Capture the cell that displays the provided text and extract its [X, Y] central coordinate. 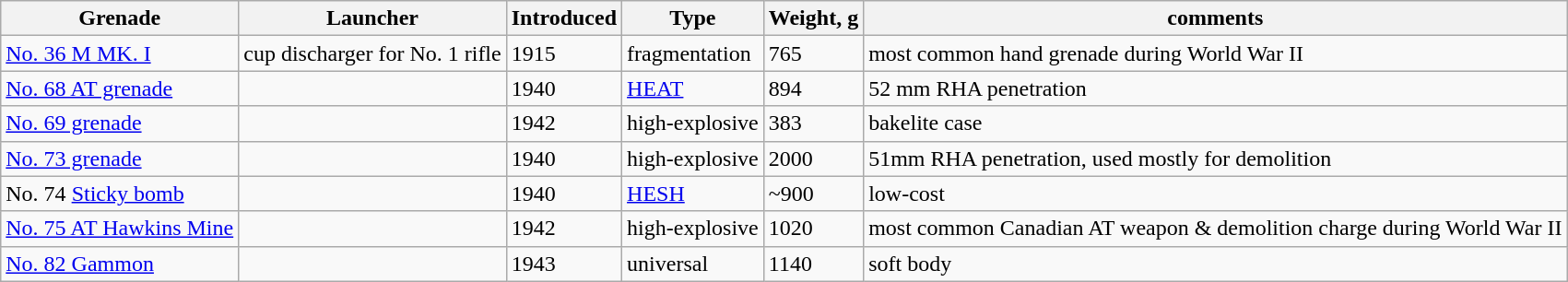
51mm RHA penetration, used mostly for demolition [1215, 159]
~900 [813, 194]
No. 73 grenade [120, 159]
No. 82 Gammon [120, 264]
HEAT [693, 88]
No. 75 AT Hawkins Mine [120, 229]
Launcher [372, 18]
52 mm RHA penetration [1215, 88]
universal [693, 264]
2000 [813, 159]
comments [1215, 18]
Introduced [564, 18]
No. 68 AT grenade [120, 88]
cup discharger for No. 1 rifle [372, 53]
Weight, g [813, 18]
most common Canadian AT weapon & demolition charge during World War II [1215, 229]
most common hand grenade during World War II [1215, 53]
No. 69 grenade [120, 123]
1020 [813, 229]
1915 [564, 53]
bakelite case [1215, 123]
894 [813, 88]
fragmentation [693, 53]
low-cost [1215, 194]
soft body [1215, 264]
HESH [693, 194]
765 [813, 53]
No. 36 M MK. I [120, 53]
Grenade [120, 18]
1943 [564, 264]
383 [813, 123]
1140 [813, 264]
No. 74 Sticky bomb [120, 194]
Type [693, 18]
